Pinpoint the cell where the given text exists, returning its [x, y] midpoint coordinate. 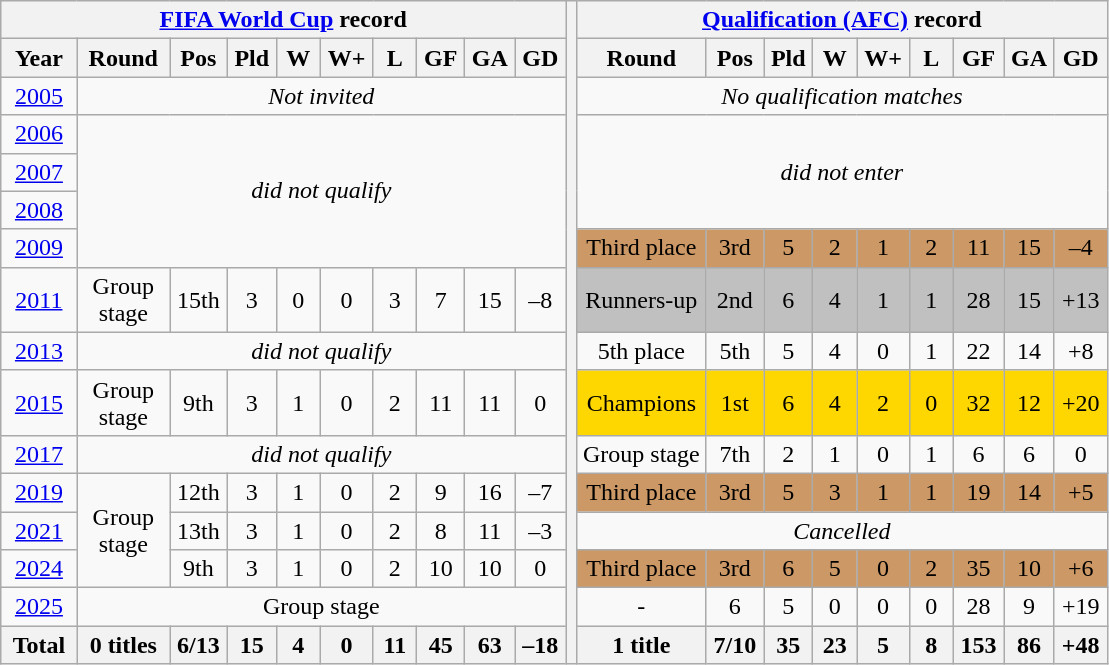
2008 [39, 210]
2nd [735, 300]
2013 [39, 351]
2025 [39, 607]
- [642, 607]
6/13 [199, 645]
FIFA World Cup record [284, 20]
5th [735, 351]
–8 [540, 300]
Runners-up [642, 300]
63 [490, 645]
2019 [39, 492]
+5 [1080, 492]
–4 [1080, 248]
+6 [1080, 569]
+13 [1080, 300]
12 [1030, 402]
Not invited [322, 96]
–7 [540, 492]
16 [490, 492]
did not enter [842, 172]
7 [441, 300]
+20 [1080, 402]
Cancelled [842, 531]
2006 [39, 134]
7/10 [735, 645]
+48 [1080, 645]
19 [978, 492]
Qualification (AFC) record [842, 20]
2005 [39, 96]
22 [978, 351]
2009 [39, 248]
7th [735, 454]
+8 [1080, 351]
23 [835, 645]
–3 [540, 531]
–18 [540, 645]
2015 [39, 402]
153 [978, 645]
32 [978, 402]
Total [39, 645]
Year [39, 58]
13th [199, 531]
12th [199, 492]
2021 [39, 531]
45 [441, 645]
1st [735, 402]
86 [1030, 645]
Champions [642, 402]
15th [199, 300]
+19 [1080, 607]
2011 [39, 300]
No qualification matches [842, 96]
5th place [642, 351]
0 titles [123, 645]
2007 [39, 172]
2024 [39, 569]
2017 [39, 454]
1 title [642, 645]
